Extract the [x, y] coordinate from the center of the cell holding the provided text.  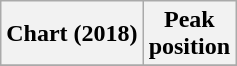
Chart (2018) [72, 34]
Peakposition [189, 34]
